Extract the [X, Y] coordinate from the center of the cell holding the provided text.  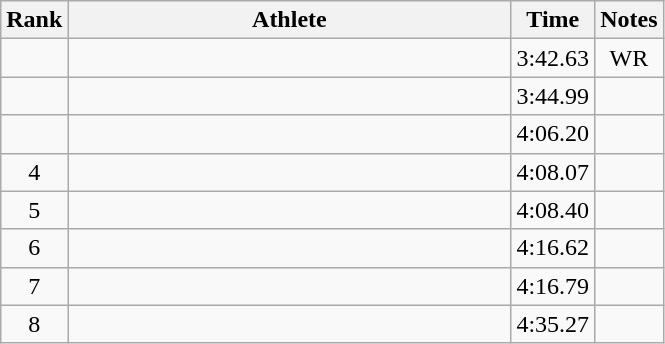
WR [629, 58]
6 [34, 248]
4:06.20 [553, 134]
4:35.27 [553, 324]
Time [553, 20]
3:42.63 [553, 58]
7 [34, 286]
Athlete [290, 20]
4:16.79 [553, 286]
Notes [629, 20]
4:08.07 [553, 172]
Rank [34, 20]
4:16.62 [553, 248]
4 [34, 172]
8 [34, 324]
4:08.40 [553, 210]
3:44.99 [553, 96]
5 [34, 210]
